Detect which cell encompasses the target text, then output its (X, Y) center coordinate. 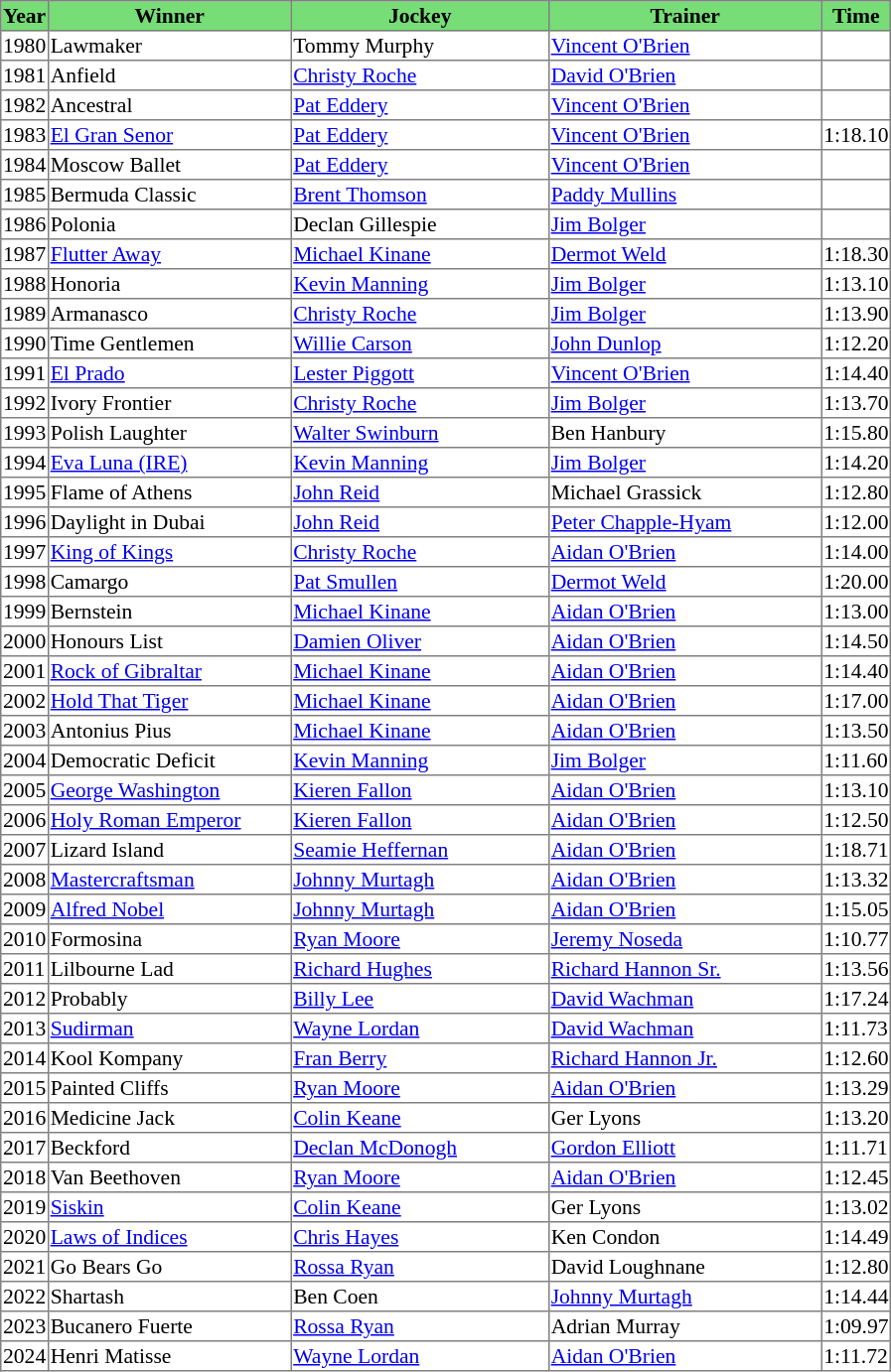
John Dunlop (684, 343)
Beckford (169, 1148)
Armanasco (169, 314)
2007 (25, 850)
Ivory Frontier (169, 403)
1:12.60 (856, 1058)
David O'Brien (684, 75)
Go Bears Go (169, 1267)
1:11.73 (856, 1029)
1990 (25, 343)
1:13.00 (856, 612)
2008 (25, 880)
Ben Coen (420, 1297)
Lizard Island (169, 850)
2003 (25, 731)
1982 (25, 105)
Year (25, 16)
Ken Condon (684, 1237)
Chris Hayes (420, 1237)
1:14.49 (856, 1237)
1:17.24 (856, 999)
Time (856, 16)
Hold That Tiger (169, 701)
Alfred Nobel (169, 909)
2006 (25, 820)
2023 (25, 1326)
Lawmaker (169, 46)
1:12.50 (856, 820)
Seamie Heffernan (420, 850)
1984 (25, 165)
Mastercraftsman (169, 880)
1:12.00 (856, 522)
Honours List (169, 641)
Medicine Jack (169, 1118)
Rock of Gibraltar (169, 671)
1997 (25, 552)
1988 (25, 284)
Fran Berry (420, 1058)
1996 (25, 522)
Willie Carson (420, 343)
Bermuda Classic (169, 195)
1:20.00 (856, 582)
1:12.20 (856, 343)
1981 (25, 75)
1985 (25, 195)
2021 (25, 1267)
1989 (25, 314)
Pat Smullen (420, 582)
Walter Swinburn (420, 433)
Damien Oliver (420, 641)
Formosina (169, 939)
1986 (25, 224)
Siskin (169, 1207)
1992 (25, 403)
1:11.71 (856, 1148)
Michael Grassick (684, 492)
1:13.29 (856, 1088)
2011 (25, 969)
Bucanero Fuerte (169, 1326)
2001 (25, 671)
Henri Matisse (169, 1356)
Paddy Mullins (684, 195)
1:11.60 (856, 760)
1993 (25, 433)
Van Beethoven (169, 1177)
2022 (25, 1297)
Lilbourne Lad (169, 969)
King of Kings (169, 552)
2024 (25, 1356)
Moscow Ballet (169, 165)
Time Gentlemen (169, 343)
Anfield (169, 75)
1:13.70 (856, 403)
2013 (25, 1029)
1:12.45 (856, 1177)
Richard Hannon Sr. (684, 969)
El Gran Senor (169, 135)
Brent Thomson (420, 195)
1:15.80 (856, 433)
Lester Piggott (420, 373)
1983 (25, 135)
2009 (25, 909)
Democratic Deficit (169, 760)
1:13.50 (856, 731)
1:13.56 (856, 969)
Holy Roman Emperor (169, 820)
Ben Hanbury (684, 433)
Eva Luna (IRE) (169, 463)
Gordon Elliott (684, 1148)
Declan Gillespie (420, 224)
2014 (25, 1058)
1998 (25, 582)
2015 (25, 1088)
1:15.05 (856, 909)
1:14.20 (856, 463)
1980 (25, 46)
1:13.02 (856, 1207)
1:13.90 (856, 314)
1995 (25, 492)
1:14.00 (856, 552)
2002 (25, 701)
1:13.32 (856, 880)
Trainer (684, 16)
1991 (25, 373)
Daylight in Dubai (169, 522)
1:18.71 (856, 850)
2016 (25, 1118)
Honoria (169, 284)
1:11.72 (856, 1356)
Shartash (169, 1297)
Winner (169, 16)
Sudirman (169, 1029)
2004 (25, 760)
1994 (25, 463)
1:14.50 (856, 641)
1:10.77 (856, 939)
Flutter Away (169, 254)
1987 (25, 254)
Probably (169, 999)
1:17.00 (856, 701)
Laws of Indices (169, 1237)
Ancestral (169, 105)
Kool Kompany (169, 1058)
1:18.30 (856, 254)
Richard Hannon Jr. (684, 1058)
2019 (25, 1207)
Antonius Pius (169, 731)
Declan McDonogh (420, 1148)
1:13.20 (856, 1118)
El Prado (169, 373)
Adrian Murray (684, 1326)
1999 (25, 612)
David Loughnane (684, 1267)
2020 (25, 1237)
Jeremy Noseda (684, 939)
2010 (25, 939)
Richard Hughes (420, 969)
2000 (25, 641)
Tommy Murphy (420, 46)
2012 (25, 999)
Polonia (169, 224)
2018 (25, 1177)
Flame of Athens (169, 492)
2005 (25, 790)
Jockey (420, 16)
1:09.97 (856, 1326)
Camargo (169, 582)
Peter Chapple-Hyam (684, 522)
Billy Lee (420, 999)
2017 (25, 1148)
1:14.44 (856, 1297)
George Washington (169, 790)
Polish Laughter (169, 433)
1:18.10 (856, 135)
Painted Cliffs (169, 1088)
Bernstein (169, 612)
